Locate the cell with the specified text and output its (x, y) center coordinate. 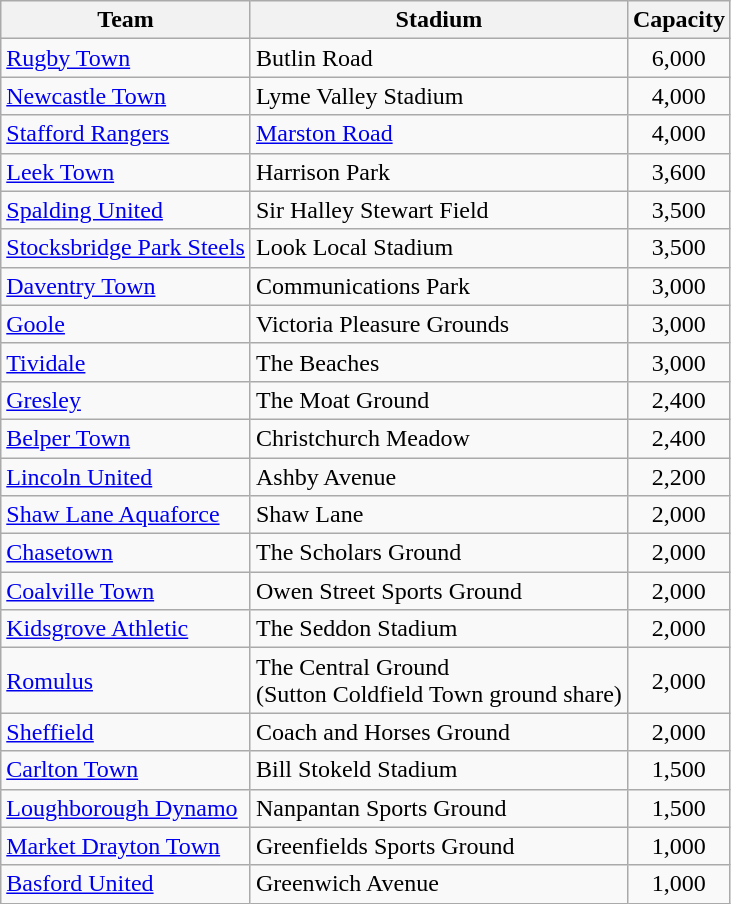
Nanpantan Sports Ground (438, 808)
Carlton Town (126, 770)
Bill Stokeld Stadium (438, 770)
Owen Street Sports Ground (438, 591)
Butlin Road (438, 58)
Rugby Town (126, 58)
Greenwich Avenue (438, 884)
Capacity (678, 20)
The Scholars Ground (438, 553)
Sir Halley Stewart Field (438, 210)
The Central Ground (Sutton Coldfield Town ground share) (438, 680)
Shaw Lane Aquaforce (126, 515)
Marston Road (438, 134)
Loughborough Dynamo (126, 808)
Coalville Town (126, 591)
Ashby Avenue (438, 477)
2,200 (678, 477)
Stafford Rangers (126, 134)
Market Drayton Town (126, 846)
Greenfields Sports Ground (438, 846)
Lyme Valley Stadium (438, 96)
Chasetown (126, 553)
Communications Park (438, 286)
Shaw Lane (438, 515)
Team (126, 20)
Coach and Horses Ground (438, 732)
Newcastle Town (126, 96)
Daventry Town (126, 286)
Kidsgrove Athletic (126, 629)
Belper Town (126, 438)
Stocksbridge Park Steels (126, 248)
Goole (126, 324)
Leek Town (126, 172)
Victoria Pleasure Grounds (438, 324)
Romulus (126, 680)
Look Local Stadium (438, 248)
Sheffield (126, 732)
3,600 (678, 172)
The Moat Ground (438, 400)
Gresley (126, 400)
The Seddon Stadium (438, 629)
Stadium (438, 20)
The Beaches (438, 362)
Harrison Park (438, 172)
Basford United (126, 884)
Lincoln United (126, 477)
6,000 (678, 58)
Spalding United (126, 210)
Tividale (126, 362)
Christchurch Meadow (438, 438)
